Return the (X, Y) coordinate for the center point of the cell that contains the specified text.  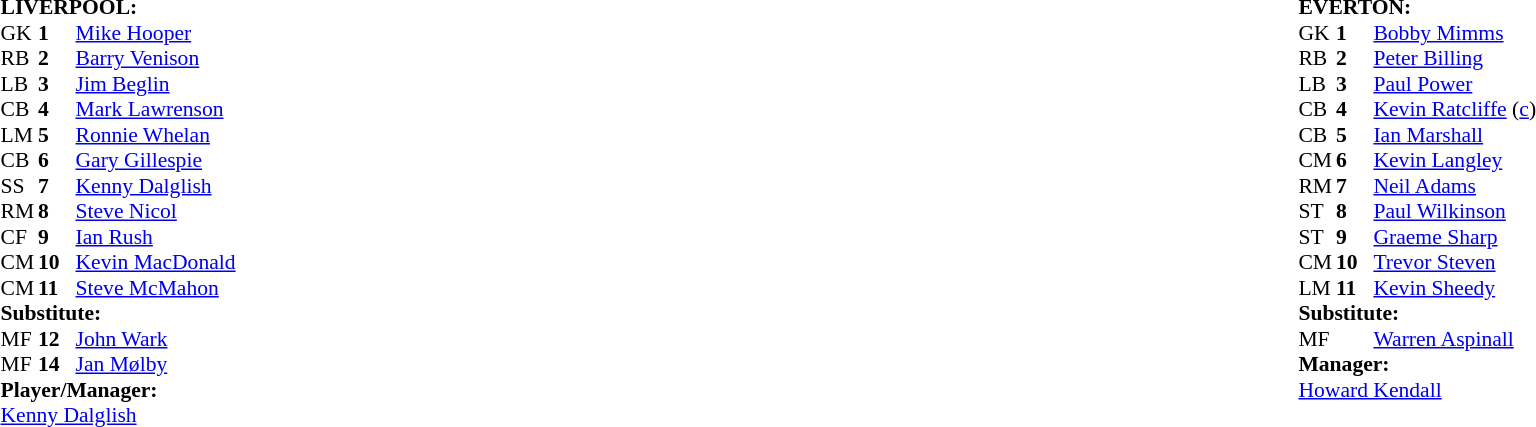
Trevor Steven (1454, 263)
Kevin Sheedy (1454, 288)
Manager: (1417, 365)
Bobby Mimms (1454, 33)
Graeme Sharp (1454, 237)
Player/Manager: (118, 390)
Ian Marshall (1454, 135)
Jan Mølby (156, 365)
Neil Adams (1454, 186)
14 (57, 365)
Howard Kendall (1417, 390)
Ian Rush (156, 237)
Gary Gillespie (156, 161)
John Wark (156, 339)
Paul Wilkinson (1454, 211)
Jim Beglin (156, 84)
Steve McMahon (156, 288)
Kevin MacDonald (156, 263)
CF (19, 237)
SS (19, 186)
Mark Lawrenson (156, 109)
Warren Aspinall (1454, 339)
Peter Billing (1454, 59)
Ronnie Whelan (156, 135)
Barry Venison (156, 59)
Mike Hooper (156, 33)
12 (57, 339)
Kevin Ratcliffe (c) (1454, 109)
Paul Power (1454, 84)
Steve Nicol (156, 211)
Kenny Dalglish (156, 186)
Kevin Langley (1454, 161)
